Locate the cell with the specified text and output its (X, Y) center coordinate. 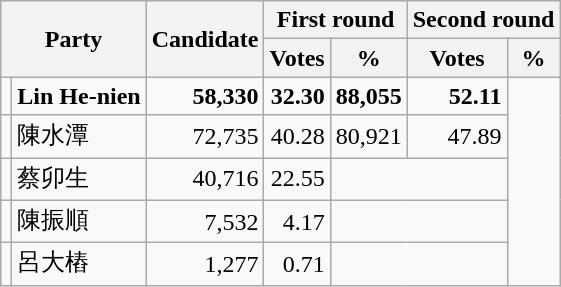
Second round (484, 20)
陳水潭 (79, 136)
4.17 (297, 222)
32.30 (297, 96)
陳振順 (79, 222)
Candidate (205, 39)
88,055 (368, 96)
蔡卯生 (79, 180)
52.11 (457, 96)
47.89 (457, 136)
Lin He-nien (79, 96)
40,716 (205, 180)
0.71 (297, 264)
72,735 (205, 136)
First round (336, 20)
Party (74, 39)
40.28 (297, 136)
7,532 (205, 222)
呂大樁 (79, 264)
80,921 (368, 136)
58,330 (205, 96)
1,277 (205, 264)
22.55 (297, 180)
